For the text-containing cell, return its midpoint in [x, y] coordinate format. 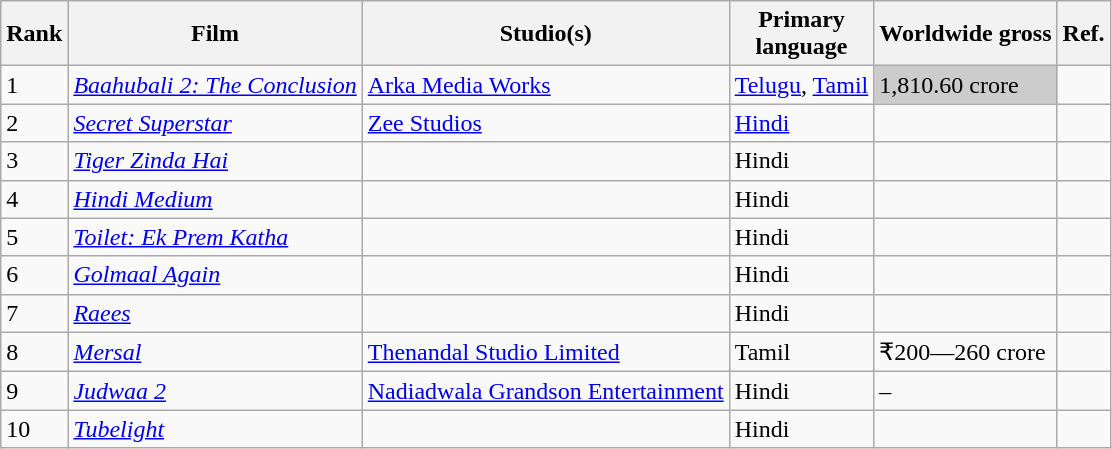
₹200—260 crore [966, 352]
3 [34, 161]
Nadiadwala Grandson Entertainment [546, 391]
Worldwide gross [966, 34]
Zee Studios [546, 123]
Tubelight [215, 429]
1 [34, 85]
Tamil [802, 352]
Judwaa 2 [215, 391]
Rank [34, 34]
Raees [215, 313]
6 [34, 275]
Mersal [215, 352]
5 [34, 237]
Tiger Zinda Hai [215, 161]
Film [215, 34]
Ref. [1084, 34]
Telugu, Tamil [802, 85]
Secret Superstar [215, 123]
Arka Media Works [546, 85]
10 [34, 429]
9 [34, 391]
Baahubali 2: The Conclusion [215, 85]
Golmaal Again [215, 275]
8 [34, 352]
1,810.60 crore [966, 85]
2 [34, 123]
Toilet: Ek Prem Katha [215, 237]
Hindi Medium [215, 199]
7 [34, 313]
Thenandal Studio Limited [546, 352]
Studio(s) [546, 34]
4 [34, 199]
– [966, 391]
Primarylanguage [802, 34]
